Provide the [X, Y] coordinate of the cell's center where the given text is located.  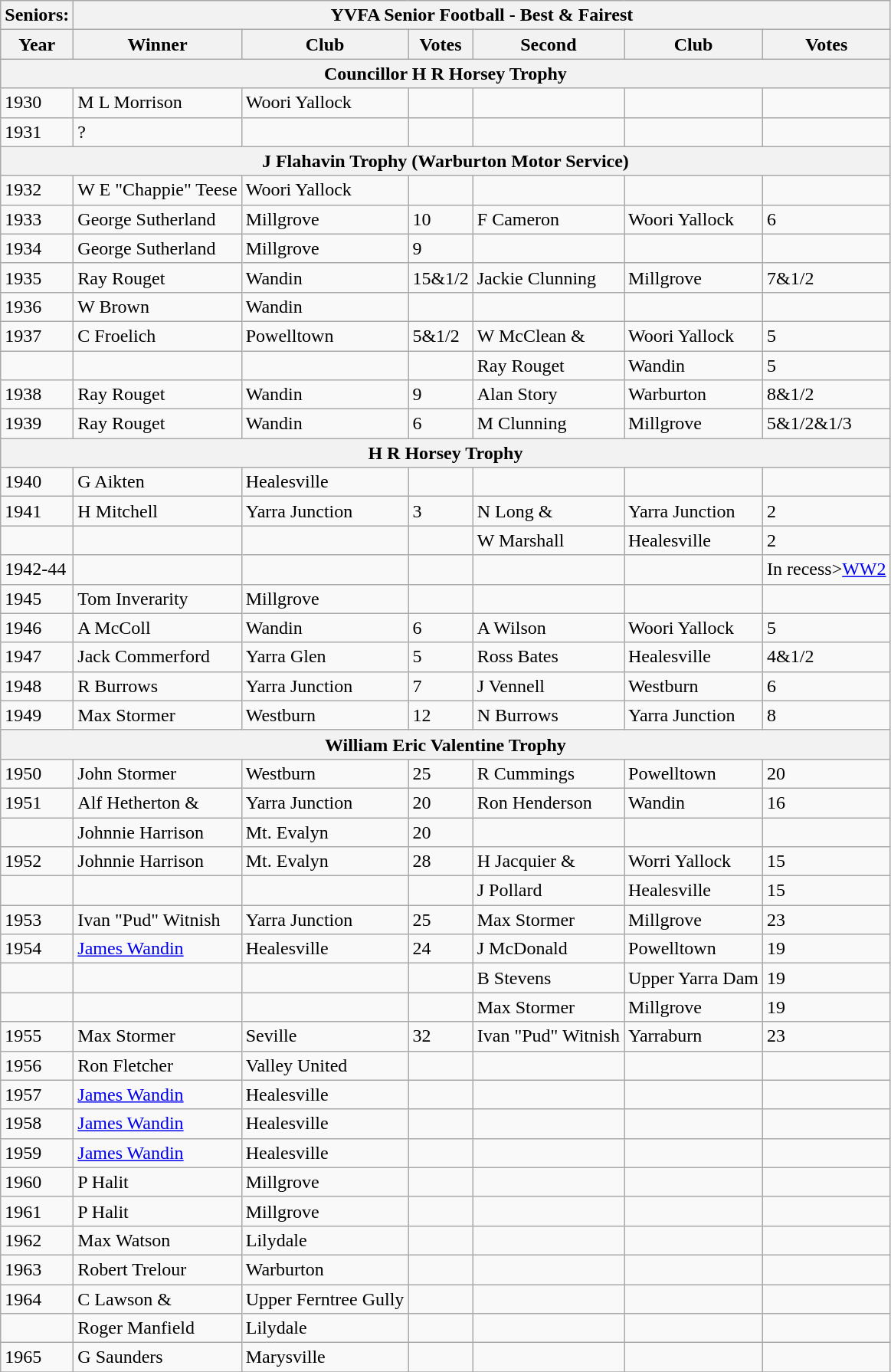
5&1/2 [441, 336]
1931 [37, 132]
1956 [37, 1065]
1952 [37, 862]
1950 [37, 773]
28 [441, 862]
1939 [37, 424]
A McColl [158, 628]
YVFA Senior Football - Best & Fairest [482, 15]
J Pollard [549, 891]
1951 [37, 803]
1932 [37, 190]
1937 [37, 336]
W E "Chappie" Teese [158, 190]
J Flahavin Trophy (Warburton Motor Service) [446, 161]
1962 [37, 1240]
Seniors: [37, 15]
1930 [37, 103]
7&1/2 [827, 277]
G Aikten [158, 482]
Councillor H R Horsey Trophy [446, 74]
H R Horsey Trophy [446, 453]
1964 [37, 1299]
? [158, 132]
Robert Trelour [158, 1269]
1936 [37, 307]
Yarraburn [693, 1036]
Jackie Clunning [549, 277]
1954 [37, 949]
12 [441, 715]
Max Watson [158, 1240]
J McDonald [549, 949]
3 [441, 511]
M L Morrison [158, 103]
R Cummings [549, 773]
C Froelich [158, 336]
32 [441, 1036]
Upper Yarra Dam [693, 978]
Yarra Glen [325, 657]
Marysville [325, 1357]
Tom Inverarity [158, 599]
G Saunders [158, 1357]
M Clunning [549, 424]
1948 [37, 686]
Jack Commerford [158, 657]
1953 [37, 920]
1959 [37, 1153]
1961 [37, 1211]
In recess>WW2 [827, 569]
W Brown [158, 307]
8 [827, 715]
10 [441, 219]
1935 [37, 277]
7 [441, 686]
H Mitchell [158, 511]
N Burrows [549, 715]
15&1/2 [441, 277]
Ross Bates [549, 657]
B Stevens [549, 978]
1938 [37, 395]
A Wilson [549, 628]
William Eric Valentine Trophy [446, 744]
Roger Manfield [158, 1328]
1946 [37, 628]
1949 [37, 715]
24 [441, 949]
1947 [37, 657]
Seville [325, 1036]
Valley United [325, 1065]
1933 [37, 219]
Alan Story [549, 395]
1955 [37, 1036]
W McClean & [549, 336]
Worri Yallock [693, 862]
Upper Ferntree Gully [325, 1299]
R Burrows [158, 686]
1940 [37, 482]
1957 [37, 1095]
1934 [37, 248]
1958 [37, 1124]
J Vennell [549, 686]
1942-44 [37, 569]
Ron Henderson [549, 803]
1941 [37, 511]
H Jacquier & [549, 862]
F Cameron [549, 219]
16 [827, 803]
1963 [37, 1269]
N Long & [549, 511]
5&1/2&1/3 [827, 424]
1945 [37, 599]
Second [549, 44]
Alf Hetherton & [158, 803]
Ron Fletcher [158, 1065]
1960 [37, 1182]
4&1/2 [827, 657]
John Stormer [158, 773]
Year [37, 44]
C Lawson & [158, 1299]
8&1/2 [827, 395]
Winner [158, 44]
1965 [37, 1357]
W Marshall [549, 540]
